Capture the cell that displays the provided text and extract its [x, y] central coordinate. 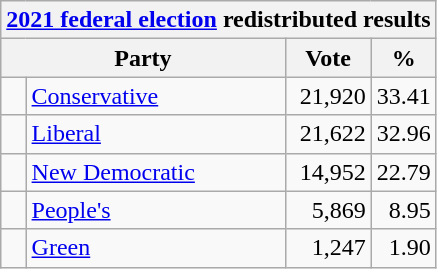
22.79 [404, 172]
5,869 [328, 210]
32.96 [404, 134]
14,952 [328, 172]
Party [143, 58]
Vote [328, 58]
Conservative [156, 96]
People's [156, 210]
% [404, 58]
1,247 [328, 248]
New Democratic [156, 172]
Liberal [156, 134]
1.90 [404, 248]
21,622 [328, 134]
33.41 [404, 96]
2021 federal election redistributed results [218, 20]
21,920 [328, 96]
8.95 [404, 210]
Green [156, 248]
